Find where the given text appears and provide that cell's center as [x, y] coordinate. 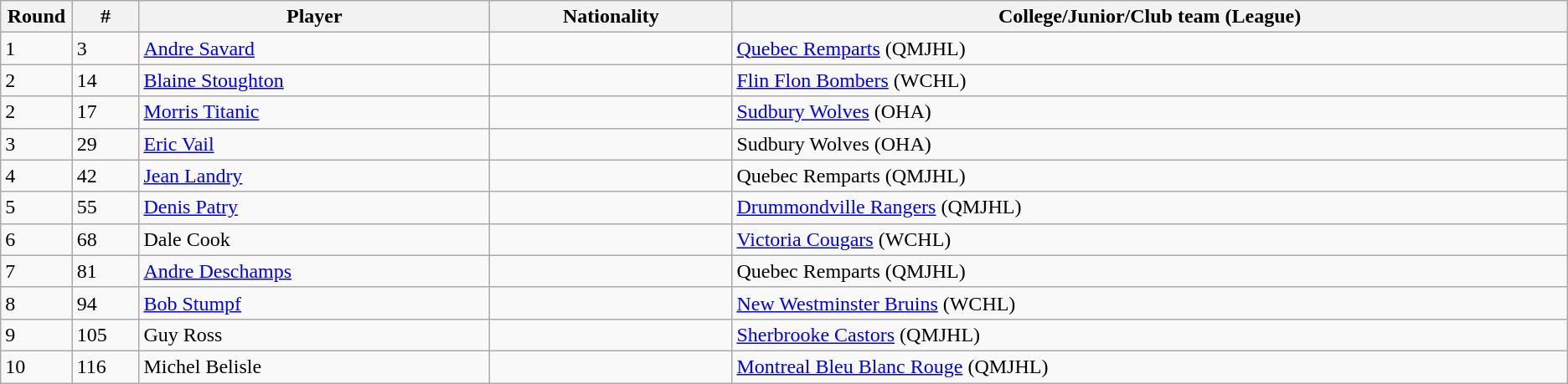
Michel Belisle [315, 366]
42 [106, 176]
Player [315, 17]
6 [37, 239]
Andre Deschamps [315, 271]
Andre Savard [315, 49]
Guy Ross [315, 335]
4 [37, 176]
Drummondville Rangers (QMJHL) [1149, 207]
9 [37, 335]
Round [37, 17]
105 [106, 335]
Montreal Bleu Blanc Rouge (QMJHL) [1149, 366]
Morris Titanic [315, 112]
8 [37, 303]
94 [106, 303]
7 [37, 271]
# [106, 17]
1 [37, 49]
Nationality [611, 17]
5 [37, 207]
Eric Vail [315, 144]
Dale Cook [315, 239]
17 [106, 112]
55 [106, 207]
29 [106, 144]
10 [37, 366]
Victoria Cougars (WCHL) [1149, 239]
College/Junior/Club team (League) [1149, 17]
Blaine Stoughton [315, 80]
14 [106, 80]
68 [106, 239]
Sherbrooke Castors (QMJHL) [1149, 335]
Bob Stumpf [315, 303]
Denis Patry [315, 207]
Jean Landry [315, 176]
81 [106, 271]
New Westminster Bruins (WCHL) [1149, 303]
Flin Flon Bombers (WCHL) [1149, 80]
116 [106, 366]
